Scan for the cell matching the given text and deliver its (X, Y) coordinate at center. 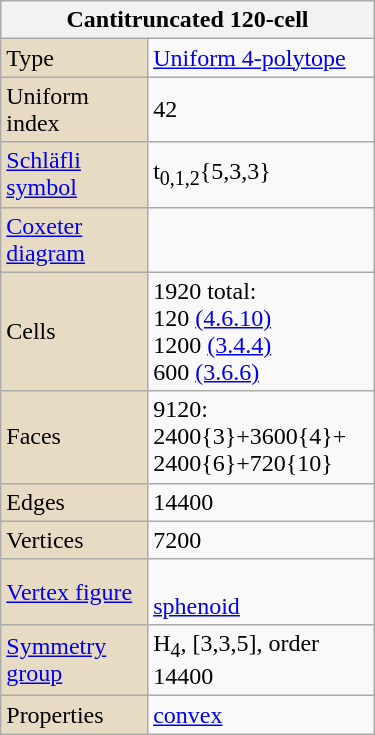
Type (74, 58)
Coxeter diagram (74, 240)
t0,1,2{5,3,3} (262, 174)
7200 (262, 540)
Cells (74, 332)
Symmetry group (74, 660)
Schläfli symbol (74, 174)
Vertex figure (74, 592)
convex (262, 715)
1920 total:120 (4.6.10) 1200 (3.4.4) 600 (3.6.6) (262, 332)
Uniform 4-polytope (262, 58)
14400 (262, 502)
Properties (74, 715)
Vertices (74, 540)
Edges (74, 502)
sphenoid (262, 592)
9120:2400{3}+3600{4}+2400{6}+720{10} (262, 437)
42 (262, 110)
H4, [3,3,5], order 14400 (262, 660)
Cantitruncated 120-cell (188, 20)
Faces (74, 437)
Uniform index (74, 110)
